Return [X, Y] of the center of cell containing provided text 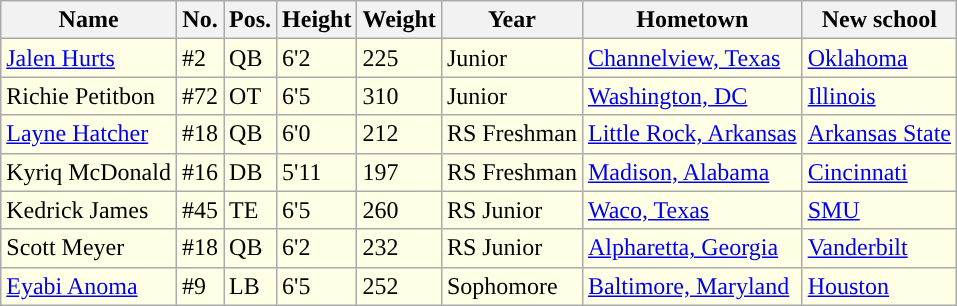
225 [399, 58]
Height [317, 20]
DB [250, 172]
Richie Petitbon [89, 96]
Cincinnati [879, 172]
#45 [200, 210]
Baltimore, Maryland [692, 286]
LB [250, 286]
252 [399, 286]
Washington, DC [692, 96]
Jalen Hurts [89, 58]
#72 [200, 96]
Channelview, Texas [692, 58]
#16 [200, 172]
Little Rock, Arkansas [692, 134]
Alpharetta, Georgia [692, 248]
Illinois [879, 96]
Year [512, 20]
Hometown [692, 20]
New school [879, 20]
Vanderbilt [879, 248]
212 [399, 134]
Kedrick James [89, 210]
Houston [879, 286]
Kyriq McDonald [89, 172]
Eyabi Anoma [89, 286]
Waco, Texas [692, 210]
6'0 [317, 134]
Scott Meyer [89, 248]
Pos. [250, 20]
Oklahoma [879, 58]
260 [399, 210]
310 [399, 96]
Name [89, 20]
#2 [200, 58]
Weight [399, 20]
Sophomore [512, 286]
#9 [200, 286]
Layne Hatcher [89, 134]
5'11 [317, 172]
OT [250, 96]
232 [399, 248]
197 [399, 172]
Arkansas State [879, 134]
SMU [879, 210]
Madison, Alabama [692, 172]
TE [250, 210]
No. [200, 20]
